Return [x, y] of the center of cell containing provided text 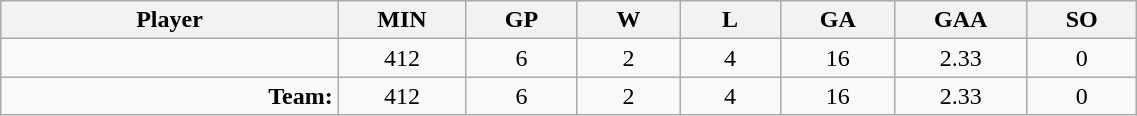
Team: [170, 96]
GAA [961, 20]
SO [1081, 20]
W [628, 20]
MIN [402, 20]
L [730, 20]
GP [522, 20]
GA [838, 20]
Player [170, 20]
